Capture the cell that displays the provided text and extract its [X, Y] central coordinate. 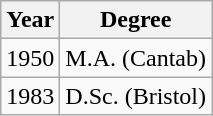
Year [30, 20]
1950 [30, 58]
M.A. (Cantab) [136, 58]
D.Sc. (Bristol) [136, 96]
1983 [30, 96]
Degree [136, 20]
